Find where the given text appears and provide that cell's center as (X, Y) coordinate. 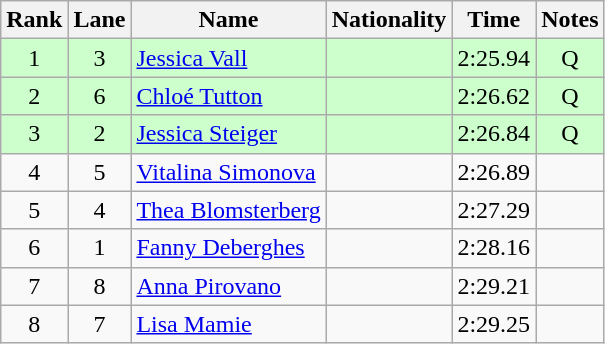
Nationality (389, 20)
Fanny Deberghes (228, 248)
Notes (570, 20)
2:25.94 (494, 58)
Time (494, 20)
Jessica Steiger (228, 134)
2:28.16 (494, 248)
2:26.84 (494, 134)
2:26.62 (494, 96)
Chloé Tutton (228, 96)
Jessica Vall (228, 58)
2:26.89 (494, 172)
Rank (34, 20)
Vitalina Simonova (228, 172)
Lane (100, 20)
Lisa Mamie (228, 324)
Anna Pirovano (228, 286)
Thea Blomsterberg (228, 210)
2:27.29 (494, 210)
2:29.25 (494, 324)
2:29.21 (494, 286)
Name (228, 20)
